Pinpoint the cell where the given text exists, returning its (x, y) midpoint coordinate. 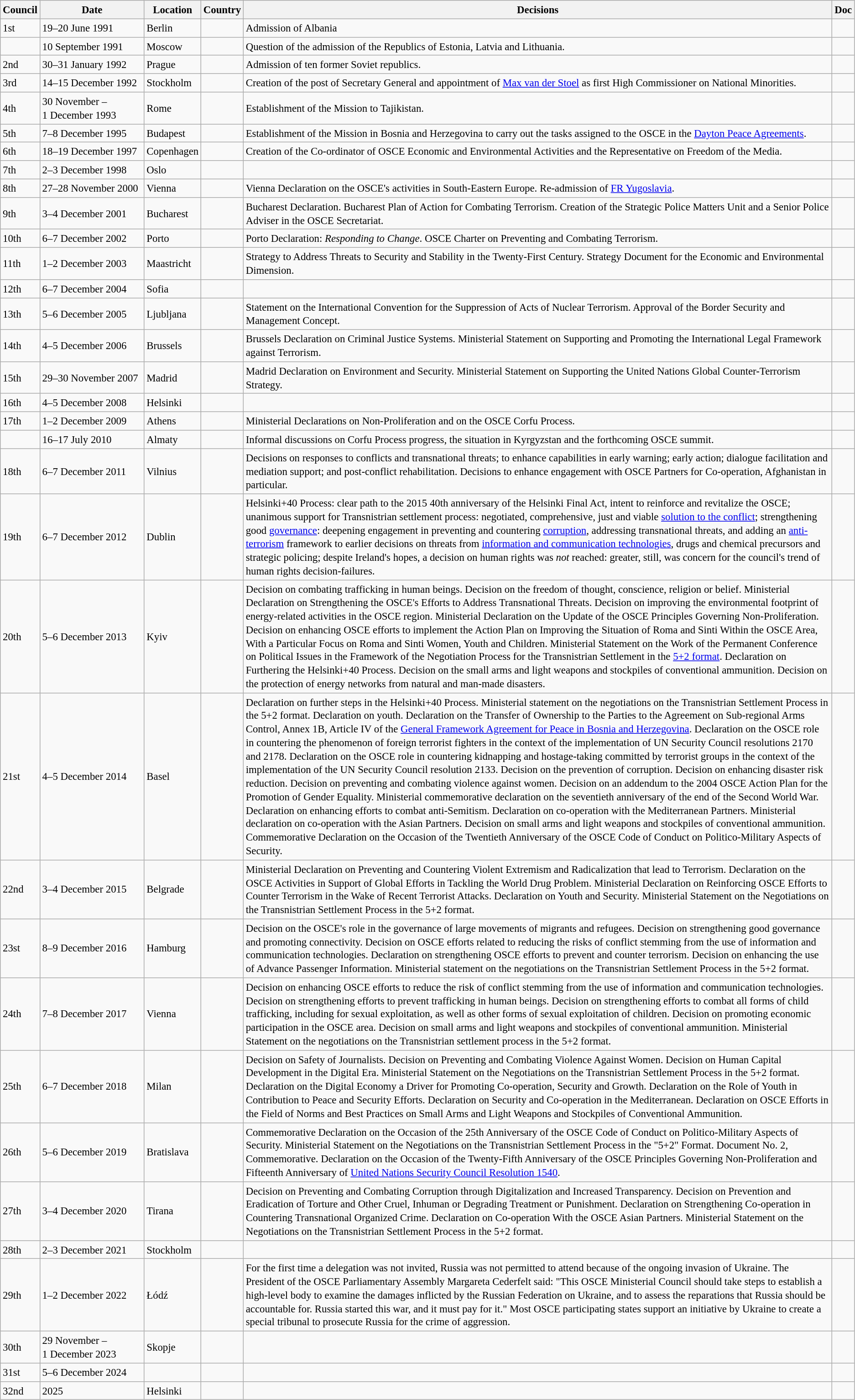
1–2 December 2009 (92, 421)
Admission of Albania (537, 28)
Informal discussions on Corfu Process progress, the situation in Kyrgyzstan and the forthcoming OSCE summit. (537, 439)
5–6 December 2013 (92, 637)
25th (20, 1086)
Creation of the Co-ordinator of OSCE Economic and Environmental Activities and the Representative on Freedom of the Media. (537, 151)
Establishment of the Mission in Bosnia and Herzegovina to carry out the tasks assigned to the OSCE in the Dayton Peace Agreements. (537, 133)
Bratislava (172, 1152)
Skopje (172, 1347)
24th (20, 1014)
3–4 December 2020 (92, 1211)
8–9 December 2016 (92, 948)
13th (20, 314)
4th (20, 108)
4–5 December 2006 (92, 346)
27th (20, 1211)
Madrid (172, 378)
Doc (843, 10)
18th (20, 471)
Dublin (172, 537)
10 September 1991 (92, 46)
2–3 December 2021 (92, 1249)
10th (20, 239)
5–6 December 2005 (92, 314)
Ministerial Declarations on Non-Proliferation and on the OSCE Corfu Process. (537, 421)
7–8 December 2017 (92, 1014)
6th (20, 151)
30th (20, 1347)
Date (92, 10)
Strategy to Address Threats to Security and Stability in the Twenty-First Century. Strategy Document for the Economic and Environmental Dimension. (537, 264)
11th (20, 264)
Oslo (172, 170)
Almaty (172, 439)
2025 (92, 1390)
7–8 December 1995 (92, 133)
5–6 December 2024 (92, 1372)
22nd (20, 890)
Decisions (537, 10)
30–31 January 1992 (92, 65)
4–5 December 2008 (92, 402)
Budapest (172, 133)
Bucharest (172, 214)
4–5 December 2014 (92, 776)
29–30 November 2007 (92, 378)
28th (20, 1249)
1–2 December 2003 (92, 264)
Admission of ten former Soviet republics. (537, 65)
Creation of the post of Secretary General and appointment of Max van der Stoel as first High Commissioner on National Minorities. (537, 83)
Rome (172, 108)
Berlin (172, 28)
6–7 December 2011 (92, 471)
14th (20, 346)
Belgrade (172, 890)
Porto Declaration: Responding to Change. OSCE Charter on Preventing and Combating Terrorism. (537, 239)
31st (20, 1372)
Basel (172, 776)
Moscow (172, 46)
30 November –1 December 1993 (92, 108)
16–17 July 2010 (92, 439)
Maastricht (172, 264)
Łódź (172, 1295)
Hamburg (172, 948)
Country (223, 10)
15th (20, 378)
29 November – 1 December 2023 (92, 1347)
Copenhagen (172, 151)
8th (20, 188)
Athens (172, 421)
Milan (172, 1086)
19–20 June 1991 (92, 28)
Prague (172, 65)
17th (20, 421)
19th (20, 537)
Porto (172, 239)
7th (20, 170)
23st (20, 948)
6–7 December 2004 (92, 289)
3–4 December 2015 (92, 890)
2nd (20, 65)
Vilnius (172, 471)
18–19 December 1997 (92, 151)
9th (20, 214)
Brussels (172, 346)
Council (20, 10)
1st (20, 28)
Kyiv (172, 637)
6–7 December 2018 (92, 1086)
16th (20, 402)
Ljubljana (172, 314)
3–4 December 2001 (92, 214)
29th (20, 1295)
Establishment of the Mission to Tajikistan. (537, 108)
Vienna Declaration on the OSCE's activities in South-Eastern Europe. Re-admission of FR Yugoslavia. (537, 188)
Question of the admission of the Republics of Estonia, Latvia and Lithuania. (537, 46)
5th (20, 133)
Madrid Declaration on Environment and Security. Ministerial Statement on Supporting the United Nations Global Counter-Terrorism Strategy. (537, 378)
Statement on the International Convention for the Suppression of Acts of Nuclear Terrorism. Approval of the Border Security and Management Concept. (537, 314)
32nd (20, 1390)
27–28 November 2000 (92, 188)
Location (172, 10)
26th (20, 1152)
20th (20, 637)
Tirana (172, 1211)
6–7 December 2002 (92, 239)
5–6 December 2019 (92, 1152)
Sofia (172, 289)
14–15 December 1992 (92, 83)
21st (20, 776)
3rd (20, 83)
1–2 December 2022 (92, 1295)
2–3 December 1998 (92, 170)
6–7 December 2012 (92, 537)
12th (20, 289)
